Capture the cell that displays the provided text and extract its [x, y] central coordinate. 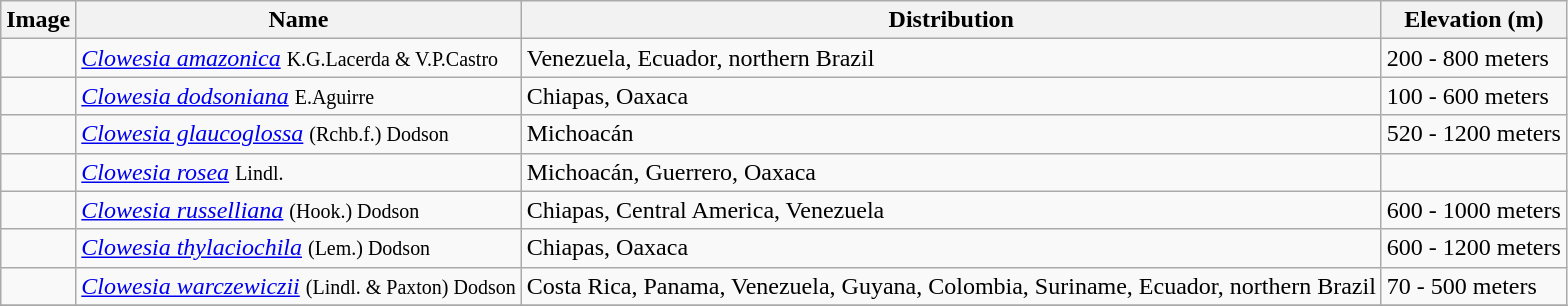
Michoacán [951, 134]
Michoacán, Guerrero, Oaxaca [951, 172]
Clowesia thylaciochila (Lem.) Dodson [298, 248]
Clowesia warczewiczii (Lindl. & Paxton) Dodson [298, 286]
Clowesia glaucoglossa (Rchb.f.) Dodson [298, 134]
Costa Rica, Panama, Venezuela, Guyana, Colombia, Suriname, Ecuador, northern Brazil [951, 286]
Clowesia dodsoniana E.Aguirre [298, 96]
Clowesia rosea Lindl. [298, 172]
Elevation (m) [1474, 20]
Clowesia amazonica K.G.Lacerda & V.P.Castro [298, 58]
Chiapas, Central America, Venezuela [951, 210]
70 - 500 meters [1474, 286]
100 - 600 meters [1474, 96]
Image [38, 20]
Venezuela, Ecuador, northern Brazil [951, 58]
600 - 1000 meters [1474, 210]
600 - 1200 meters [1474, 248]
200 - 800 meters [1474, 58]
Clowesia russelliana (Hook.) Dodson [298, 210]
Name [298, 20]
Distribution [951, 20]
520 - 1200 meters [1474, 134]
